From the cell containing the given text, extract its center point as (X, Y) coordinate. 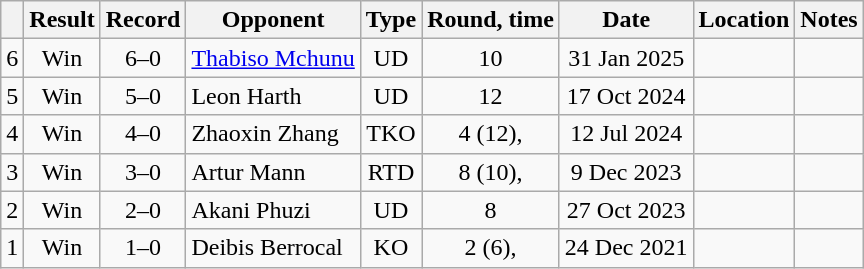
2 (12, 210)
24 Dec 2021 (626, 248)
4 (12, 134)
9 Dec 2023 (626, 172)
Leon Harth (273, 96)
12 (491, 96)
8 (491, 210)
Type (390, 20)
17 Oct 2024 (626, 96)
TKO (390, 134)
Thabiso Mchunu (273, 58)
27 Oct 2023 (626, 210)
4 (12), (491, 134)
31 Jan 2025 (626, 58)
Notes (829, 20)
Akani Phuzi (273, 210)
1–0 (143, 248)
1 (12, 248)
Opponent (273, 20)
Artur Mann (273, 172)
6–0 (143, 58)
Round, time (491, 20)
Record (143, 20)
3–0 (143, 172)
6 (12, 58)
Location (744, 20)
Date (626, 20)
RTD (390, 172)
Deibis Berrocal (273, 248)
3 (12, 172)
Result (62, 20)
2–0 (143, 210)
5 (12, 96)
4–0 (143, 134)
Zhaoxin Zhang (273, 134)
12 Jul 2024 (626, 134)
8 (10), (491, 172)
KO (390, 248)
10 (491, 58)
2 (6), (491, 248)
5–0 (143, 96)
